Detect which cell encompasses the target text, then output its (X, Y) center coordinate. 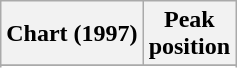
Peakposition (189, 34)
Chart (1997) (72, 34)
